Provide the (x, y) coordinate of the cell's center where the given text is located.  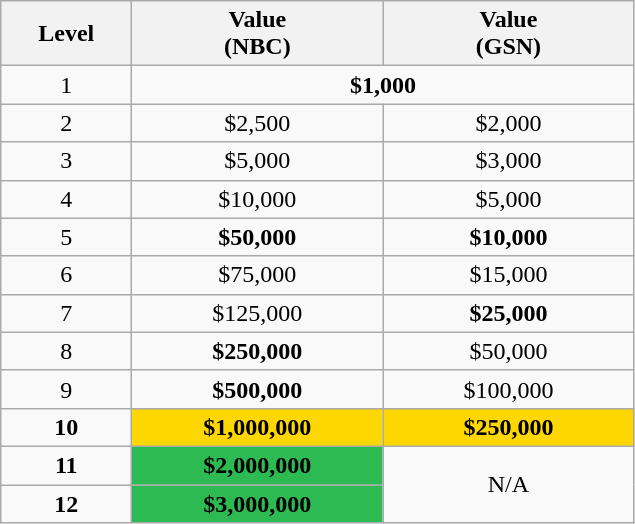
$3,000 (508, 161)
2 (66, 123)
Value (GSN) (508, 34)
$125,000 (258, 313)
4 (66, 199)
12 (66, 503)
$25,000 (508, 313)
$75,000 (258, 275)
7 (66, 313)
$500,000 (258, 389)
$2,000 (508, 123)
$15,000 (508, 275)
1 (66, 85)
N/A (508, 484)
6 (66, 275)
$3,000,000 (258, 503)
$2,000,000 (258, 465)
$2,500 (258, 123)
5 (66, 237)
Level (66, 34)
$100,000 (508, 389)
Value (NBC) (258, 34)
8 (66, 351)
3 (66, 161)
11 (66, 465)
10 (66, 427)
9 (66, 389)
$1,000,000 (258, 427)
$1,000 (383, 85)
